Scan for the cell matching the given text and deliver its [x, y] coordinate at center. 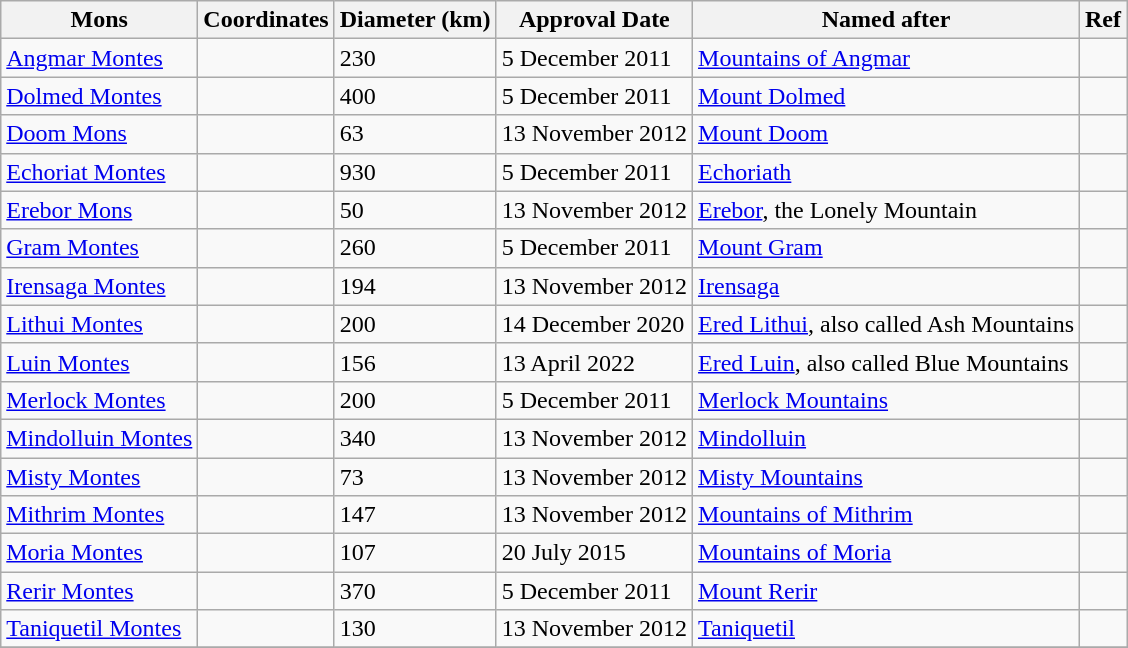
Irensaga [886, 286]
Irensaga Montes [100, 286]
400 [415, 96]
63 [415, 134]
Mount Rerir [886, 591]
Taniquetil [886, 629]
230 [415, 58]
Misty Montes [100, 477]
156 [415, 362]
Mount Dolmed [886, 96]
Taniquetil Montes [100, 629]
50 [415, 210]
147 [415, 515]
Ered Lithui, also called Ash Mountains [886, 324]
Luin Montes [100, 362]
370 [415, 591]
Misty Mountains [886, 477]
Moria Montes [100, 553]
194 [415, 286]
14 December 2020 [594, 324]
Coordinates [266, 20]
Erebor, the Lonely Mountain [886, 210]
Mountains of Mithrim [886, 515]
Mindolluin [886, 438]
Echoriath [886, 172]
930 [415, 172]
Merlock Mountains [886, 400]
20 July 2015 [594, 553]
Diameter (km) [415, 20]
340 [415, 438]
13 April 2022 [594, 362]
Ered Luin, also called Blue Mountains [886, 362]
Doom Mons [100, 134]
Merlock Montes [100, 400]
Mindolluin Montes [100, 438]
Gram Montes [100, 248]
Mount Doom [886, 134]
Mons [100, 20]
Mountains of Angmar [886, 58]
Dolmed Montes [100, 96]
73 [415, 477]
260 [415, 248]
Mithrim Montes [100, 515]
Rerir Montes [100, 591]
Mount Gram [886, 248]
Mountains of Moria [886, 553]
Erebor Mons [100, 210]
Ref [1104, 20]
Approval Date [594, 20]
Lithui Montes [100, 324]
107 [415, 553]
130 [415, 629]
Named after [886, 20]
Echoriat Montes [100, 172]
Angmar Montes [100, 58]
